Search for the cell housing the specified text and yield its (x, y) center coordinate. 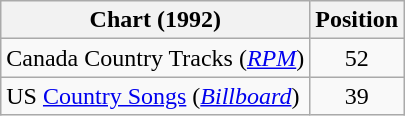
Chart (1992) (156, 20)
Position (357, 20)
US Country Songs (Billboard) (156, 96)
Canada Country Tracks (RPM) (156, 58)
39 (357, 96)
52 (357, 58)
